Output the (x, y) coordinate of the center of the cell containing the given text.  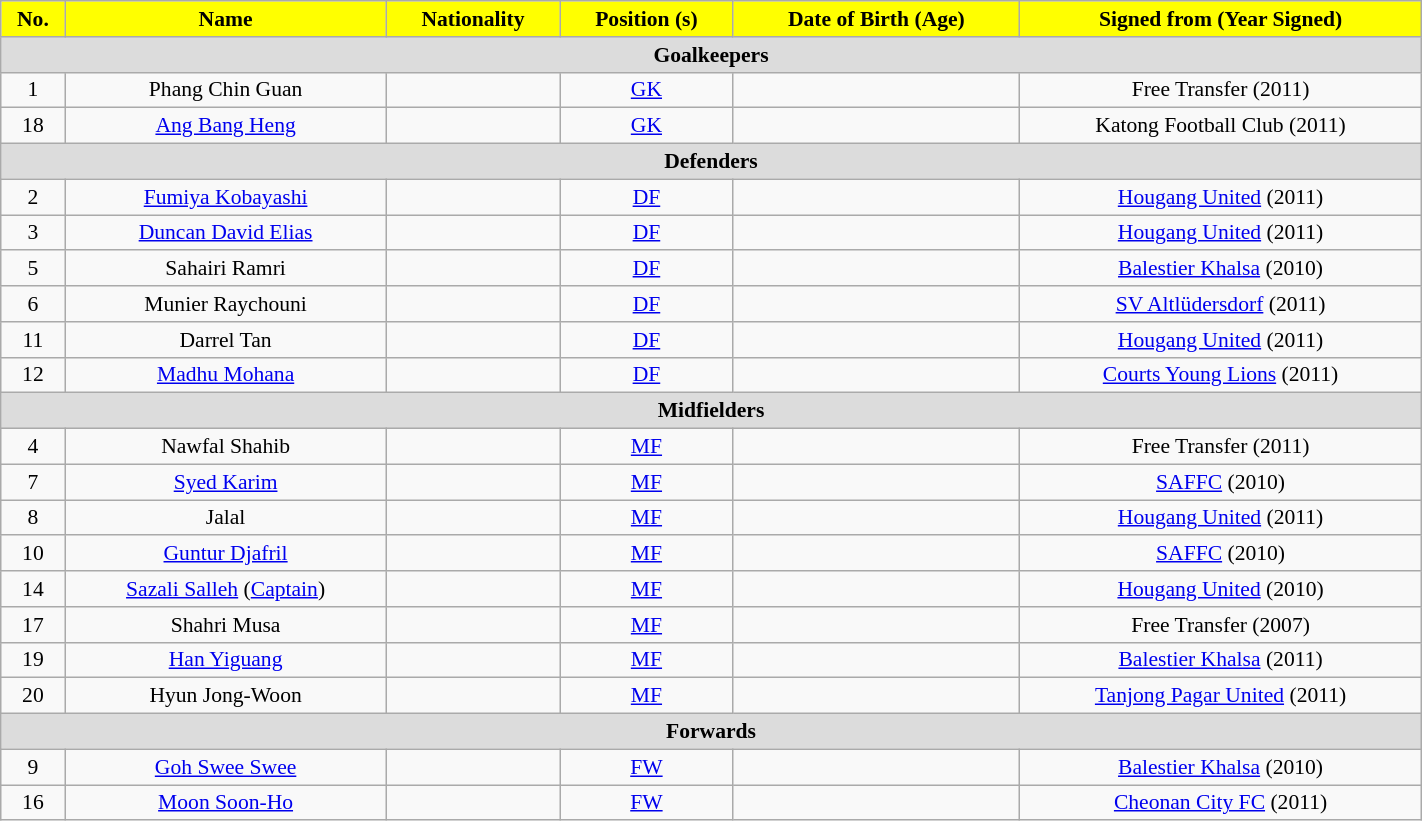
Guntur Djafril (226, 554)
Sazali Salleh (Captain) (226, 589)
No. (33, 19)
Goh Swee Swee (226, 767)
Hougang United (2010) (1220, 589)
12 (33, 375)
16 (33, 803)
Position (s) (646, 19)
Signed from (Year Signed) (1220, 19)
3 (33, 233)
Name (226, 19)
Free Transfer (2007) (1220, 625)
Shahri Musa (226, 625)
Nationality (473, 19)
2 (33, 197)
Midfielders (711, 411)
SV Altlüdersdorf (2011) (1220, 304)
Forwards (711, 732)
7 (33, 482)
Hyun Jong-Woon (226, 696)
6 (33, 304)
11 (33, 340)
Moon Soon-Ho (226, 803)
Cheonan City FC (2011) (1220, 803)
Defenders (711, 162)
1 (33, 90)
Tanjong Pagar United (2011) (1220, 696)
Duncan David Elias (226, 233)
Munier Raychouni (226, 304)
14 (33, 589)
Date of Birth (Age) (876, 19)
8 (33, 518)
18 (33, 126)
Syed Karim (226, 482)
Darrel Tan (226, 340)
Balestier Khalsa (2011) (1220, 660)
Katong Football Club (2011) (1220, 126)
Fumiya Kobayashi (226, 197)
20 (33, 696)
10 (33, 554)
5 (33, 269)
Madhu Mohana (226, 375)
Jalal (226, 518)
Sahairi Ramri (226, 269)
Han Yiguang (226, 660)
Phang Chin Guan (226, 90)
Courts Young Lions (2011) (1220, 375)
Goalkeepers (711, 55)
Nawfal Shahib (226, 447)
9 (33, 767)
19 (33, 660)
17 (33, 625)
Ang Bang Heng (226, 126)
4 (33, 447)
